Find where the given text appears and provide that cell's center as (x, y) coordinate. 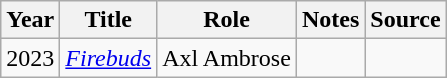
Source (406, 20)
Firebuds (108, 58)
Axl Ambrose (227, 58)
Role (227, 20)
2023 (30, 58)
Notes (330, 20)
Title (108, 20)
Year (30, 20)
